From the cell containing the given text, extract its center point as (X, Y) coordinate. 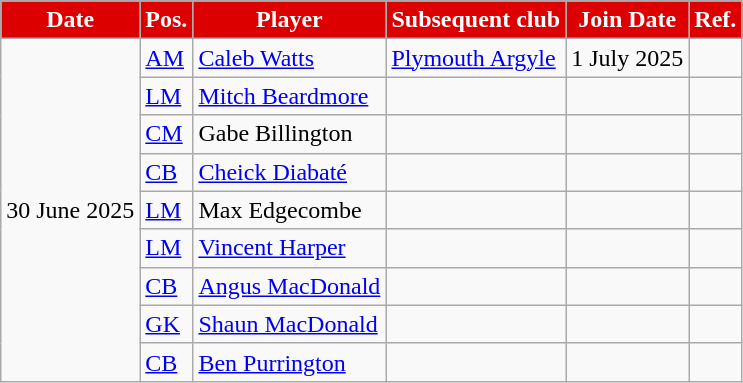
GK (166, 324)
Mitch Beardmore (290, 96)
Ben Purrington (290, 362)
Player (290, 20)
AM (166, 58)
Date (70, 20)
Ref. (716, 20)
Cheick Diabaté (290, 172)
Gabe Billington (290, 134)
30 June 2025 (70, 210)
Vincent Harper (290, 248)
Shaun MacDonald (290, 324)
CM (166, 134)
Caleb Watts (290, 58)
Angus MacDonald (290, 286)
Join Date (628, 20)
Max Edgecombe (290, 210)
Subsequent club (476, 20)
1 July 2025 (628, 58)
Pos. (166, 20)
Plymouth Argyle (476, 58)
